For the text-containing cell, return its midpoint in (X, Y) coordinate format. 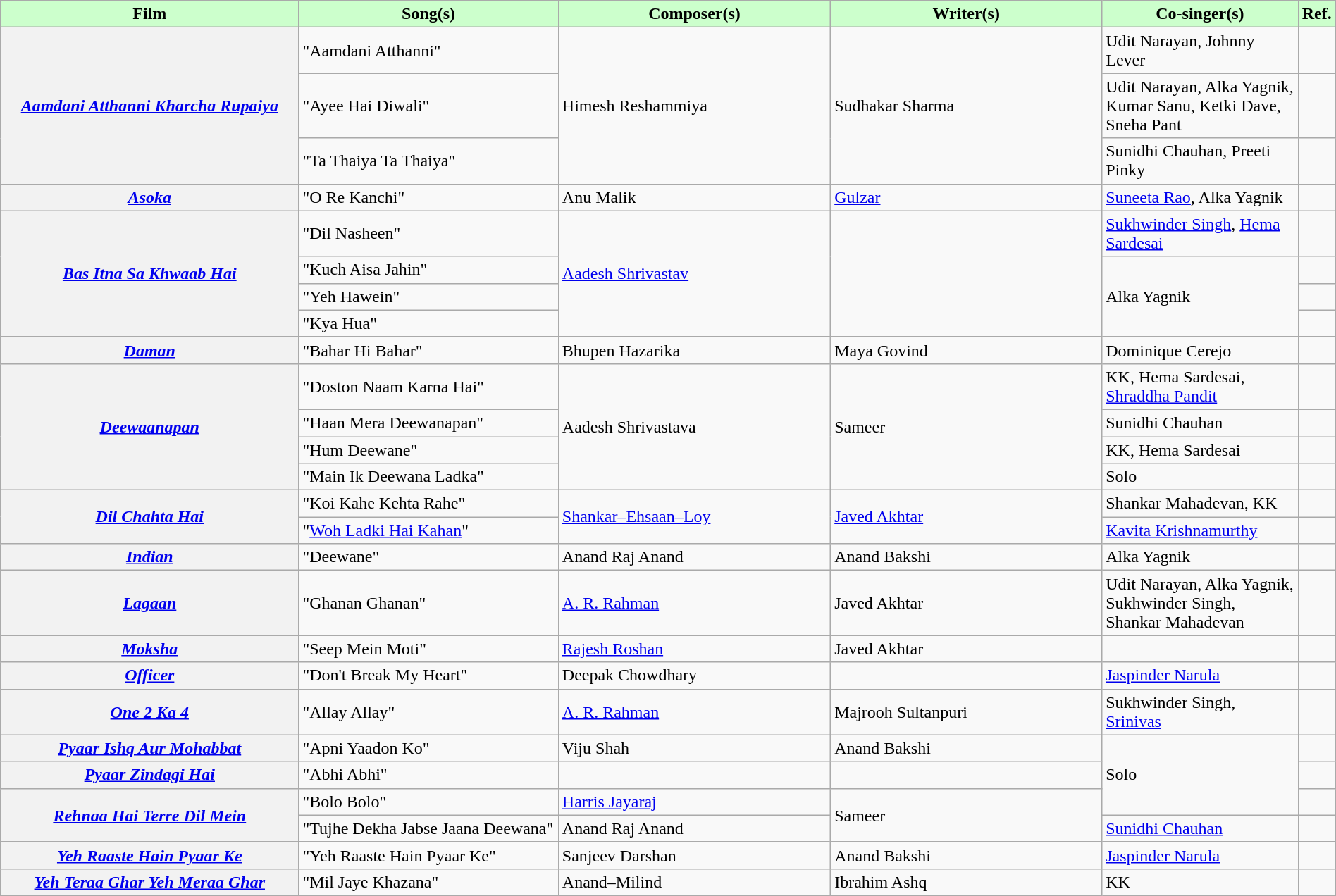
"Hum Deewane" (428, 450)
Anu Malik (694, 197)
KK, Hema Sardesai, Shraddha Pandit (1200, 386)
Film (149, 14)
Anand–Milind (694, 882)
Maya Govind (967, 350)
"Bahar Hi Bahar" (428, 350)
"Ta Thaiya Ta Thaiya" (428, 161)
Officer (149, 676)
Daman (149, 350)
Yeh Teraa Ghar Yeh Meraa Ghar (149, 882)
Writer(s) (967, 14)
"Doston Naam Karna Hai" (428, 386)
"Tujhe Dekha Jabse Jaana Deewana" (428, 828)
One 2 Ka 4 (149, 711)
Indian (149, 557)
Majrooh Sultanpuri (967, 711)
Himesh Reshammiya (694, 106)
Lagaan (149, 603)
Dominique Cerejo (1200, 350)
"Woh Ladki Hai Kahan" (428, 530)
Aadesh Shrivastava (694, 427)
Aadesh Shrivastav (694, 273)
"Bolo Bolo" (428, 802)
"Ghanan Ghanan" (428, 603)
"Yeh Raaste Hain Pyaar Ke" (428, 855)
Sukhwinder Singh, Hema Sardesai (1200, 234)
"Yeh Hawein" (428, 297)
"Ayee Hai Diwali" (428, 106)
Udit Narayan, Alka Yagnik, Kumar Sanu, Ketki Dave, Sneha Pant (1200, 106)
Dil Chahta Hai (149, 517)
"Koi Kahe Kehta Rahe" (428, 504)
"Dil Nasheen" (428, 234)
Viju Shah (694, 748)
Ibrahim Ashq (967, 882)
Udit Narayan, Alka Yagnik, Sukhwinder Singh, Shankar Mahadevan (1200, 603)
"Aamdani Atthanni" (428, 51)
Harris Jayaraj (694, 802)
Suneeta Rao, Alka Yagnik (1200, 197)
Bhupen Hazarika (694, 350)
"Allay Allay" (428, 711)
Aamdani Atthanni Kharcha Rupaiya (149, 106)
Moksha (149, 649)
Rehnaa Hai Terre Dil Mein (149, 815)
Bas Itna Sa Khwaab Hai (149, 273)
Yeh Raaste Hain Pyaar Ke (149, 855)
"Haan Mera Deewanapan" (428, 423)
Rajesh Roshan (694, 649)
Shankar–Ehsaan–Loy (694, 517)
Shankar Mahadevan, KK (1200, 504)
"Main Ik Deewana Ladka" (428, 477)
Kavita Krishnamurthy (1200, 530)
Pyaar Ishq Aur Mohabbat (149, 748)
"Deewane" (428, 557)
"Mil Jaye Khazana" (428, 882)
"Kya Hua" (428, 323)
Ref. (1316, 14)
"Apni Yaadon Ko" (428, 748)
Composer(s) (694, 14)
Asoka (149, 197)
Song(s) (428, 14)
"O Re Kanchi" (428, 197)
Udit Narayan, Johnny Lever (1200, 51)
Sunidhi Chauhan, Preeti Pinky (1200, 161)
Gulzar (967, 197)
Deepak Chowdhary (694, 676)
Sanjeev Darshan (694, 855)
Co-singer(s) (1200, 14)
Pyaar Zindagi Hai (149, 775)
KK (1200, 882)
Deewaanapan (149, 427)
"Kuch Aisa Jahin" (428, 270)
Sukhwinder Singh, Srinivas (1200, 711)
"Abhi Abhi" (428, 775)
Sudhakar Sharma (967, 106)
"Seep Mein Moti" (428, 649)
"Don't Break My Heart" (428, 676)
KK, Hema Sardesai (1200, 450)
